Return [X, Y] of the center of cell containing provided text 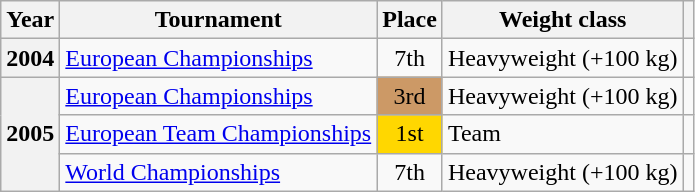
Tournament [218, 20]
2005 [30, 134]
Place [410, 20]
World Championships [218, 172]
Team [562, 134]
European Team Championships [218, 134]
2004 [30, 58]
1st [410, 134]
3rd [410, 96]
Weight class [562, 20]
Year [30, 20]
